Return the [X, Y] coordinate for the center point of the cell that contains the specified text.  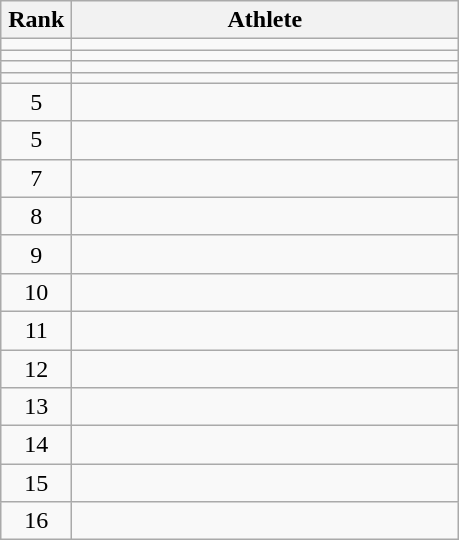
7 [36, 178]
8 [36, 216]
16 [36, 521]
13 [36, 407]
Rank [36, 20]
15 [36, 483]
10 [36, 292]
14 [36, 445]
11 [36, 330]
9 [36, 254]
Athlete [265, 20]
12 [36, 369]
